Find where the given text appears and provide that cell's center as [X, Y] coordinate. 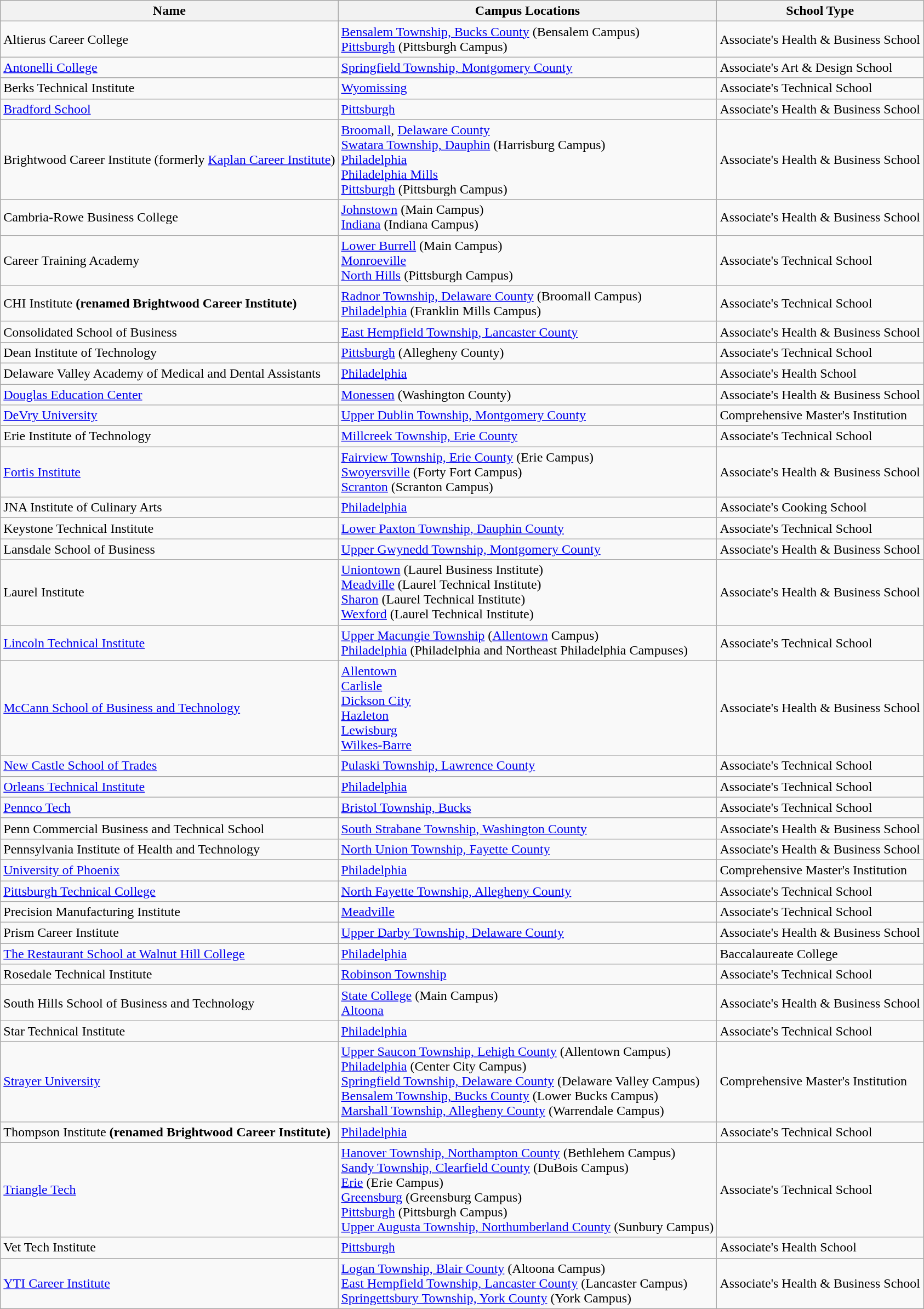
North Fayette Township, Allegheny County [527, 891]
Antonelli College [169, 67]
Monessen (Washington County) [527, 394]
Robinson Township [527, 975]
Bradford School [169, 109]
Penn Commercial Business and Technical School [169, 828]
Pennco Tech [169, 807]
Name [169, 11]
Triangle Tech [169, 1190]
Baccalaureate College [820, 954]
Altierus Career College [169, 39]
Vet Tech Institute [169, 1248]
State College (Main Campus)Altoona [527, 1003]
Upper Dublin Township, Montgomery County [527, 416]
North Union Township, Fayette County [527, 849]
Cambria-Rowe Business College [169, 217]
Radnor Township, Delaware County (Broomall Campus)Philadelphia (Franklin Mills Campus) [527, 304]
Berks Technical Institute [169, 88]
Millcreek Township, Erie County [527, 436]
Campus Locations [527, 11]
Fairview Township, Erie County (Erie Campus)Swoyersville (Forty Fort Campus)Scranton (Scranton Campus) [527, 472]
Career Training Academy [169, 260]
Consolidated School of Business [169, 332]
Fortis Institute [169, 472]
YTI Career Institute [169, 1283]
Upper Darby Township, Delaware County [527, 933]
Lansdale School of Business [169, 549]
McCann School of Business and Technology [169, 708]
Douglas Education Center [169, 394]
Laurel Institute [169, 592]
Associate's Art & Design School [820, 67]
Brightwood Career Institute (formerly Kaplan Career Institute) [169, 160]
Star Technical Institute [169, 1031]
Springfield Township, Montgomery County [527, 67]
Delaware Valley Academy of Medical and Dental Assistants [169, 373]
Pulaski Township, Lawrence County [527, 766]
JNA Institute of Culinary Arts [169, 508]
New Castle School of Trades [169, 766]
Lower Paxton Township, Dauphin County [527, 528]
Lower Burrell (Main Campus)MonroevilleNorth Hills (Pittsburgh Campus) [527, 260]
Upper Gwynedd Township, Montgomery County [527, 549]
Meadville [527, 912]
DeVry University [169, 416]
Dean Institute of Technology [169, 352]
University of Phoenix [169, 870]
East Hempfield Township, Lancaster County [527, 332]
Rosedale Technical Institute [169, 975]
Precision Manufacturing Institute [169, 912]
Prism Career Institute [169, 933]
Lincoln Technical Institute [169, 642]
Wyomissing [527, 88]
Johnstown (Main Campus)Indiana (Indiana Campus) [527, 217]
The Restaurant School at Walnut Hill College [169, 954]
Erie Institute of Technology [169, 436]
School Type [820, 11]
Associate's Cooking School [820, 508]
CHI Institute (renamed Brightwood Career Institute) [169, 304]
Bristol Township, Bucks [527, 807]
Pittsburgh (Allegheny County) [527, 352]
South Hills School of Business and Technology [169, 1003]
South Strabane Township, Washington County [527, 828]
AllentownCarlisleDickson CityHazletonLewisburgWilkes-Barre [527, 708]
Upper Macungie Township (Allentown Campus)Philadelphia (Philadelphia and Northeast Philadelphia Campuses) [527, 642]
Strayer University [169, 1082]
Uniontown (Laurel Business Institute)Meadville (Laurel Technical Institute)Sharon (Laurel Technical Institute)Wexford (Laurel Technical Institute) [527, 592]
Orleans Technical Institute [169, 787]
Pittsburgh Technical College [169, 891]
Thompson Institute (renamed Brightwood Career Institute) [169, 1132]
Bensalem Township, Bucks County (Bensalem Campus)Pittsburgh (Pittsburgh Campus) [527, 39]
Pennsylvania Institute of Health and Technology [169, 849]
Keystone Technical Institute [169, 528]
Broomall, Delaware CountySwatara Township, Dauphin (Harrisburg Campus)PhiladelphiaPhiladelphia MillsPittsburgh (Pittsburgh Campus) [527, 160]
